Return (X, Y) of the center of cell containing provided text 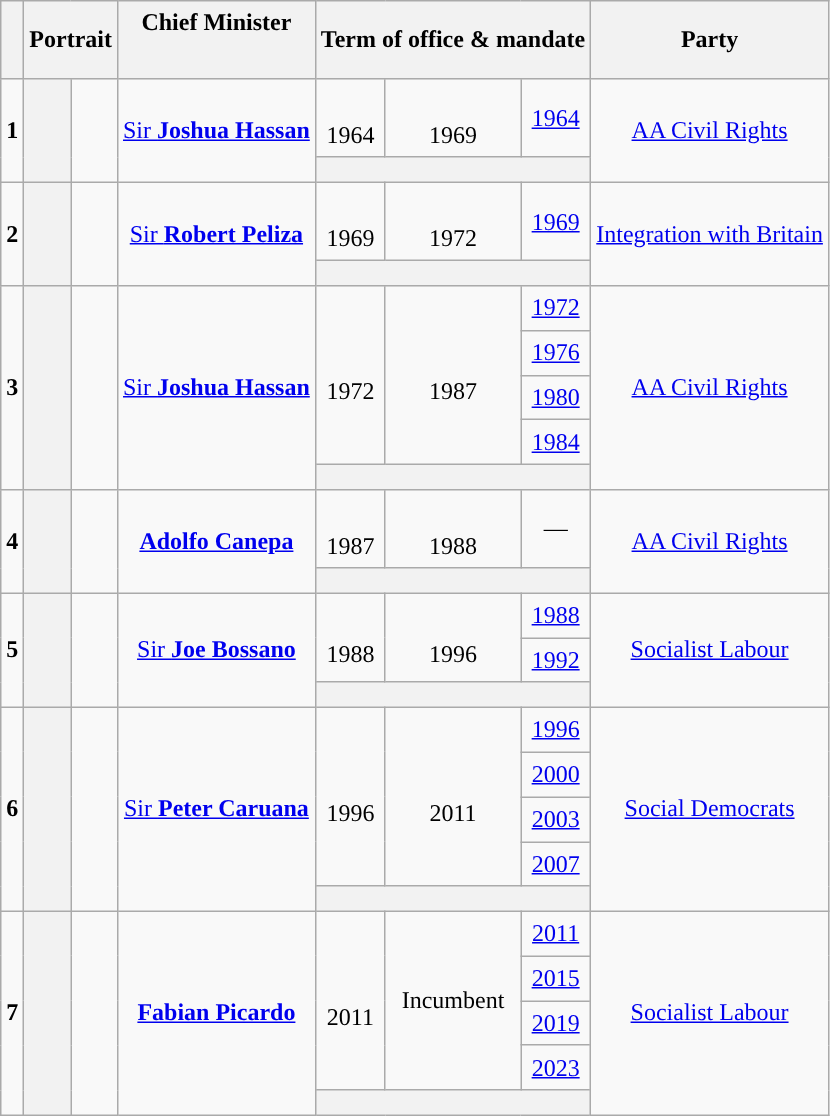
Portrait (71, 40)
Sir Peter Caruana (216, 810)
1984 (556, 442)
2007 (556, 864)
2 (12, 234)
2000 (556, 774)
Incumbent (452, 1000)
1980 (556, 398)
1992 (556, 660)
— (556, 529)
4 (12, 542)
Social Democrats (710, 810)
5 (12, 650)
Integration with Britain (710, 234)
7 (12, 1013)
Adolfo Canepa (216, 542)
1 (12, 130)
1976 (556, 354)
Party (710, 40)
2019 (556, 1024)
Sir Joe Bossano (216, 650)
Chief Minister (216, 40)
2015 (556, 978)
6 (12, 810)
3 (12, 388)
Fabian Picardo (216, 1013)
Term of office & mandate (452, 40)
2003 (556, 820)
2023 (556, 1068)
Sir Robert Peliza (216, 234)
